Capture the cell that displays the provided text and extract its (X, Y) central coordinate. 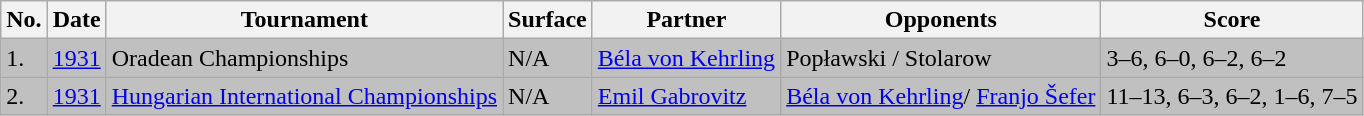
Surface (548, 20)
11–13, 6–3, 6–2, 1–6, 7–5 (1232, 96)
Tournament (304, 20)
Béla von Kehrling/ Franjo Šefer (941, 96)
Partner (686, 20)
Opponents (941, 20)
2. (24, 96)
3–6, 6–0, 6–2, 6–2 (1232, 58)
Emil Gabrovitz (686, 96)
Popławski / Stolarow (941, 58)
1. (24, 58)
Date (76, 20)
Béla von Kehrling (686, 58)
Score (1232, 20)
No. (24, 20)
Hungarian International Championships (304, 96)
Oradean Championships (304, 58)
